Extract the [X, Y] coordinate from the center of the cell holding the provided text.  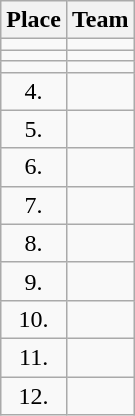
4. [34, 91]
10. [34, 319]
6. [34, 167]
9. [34, 281]
11. [34, 357]
5. [34, 129]
Place [34, 20]
7. [34, 205]
8. [34, 243]
Team [100, 20]
12. [34, 395]
